Return [x, y] of the center of cell containing provided text 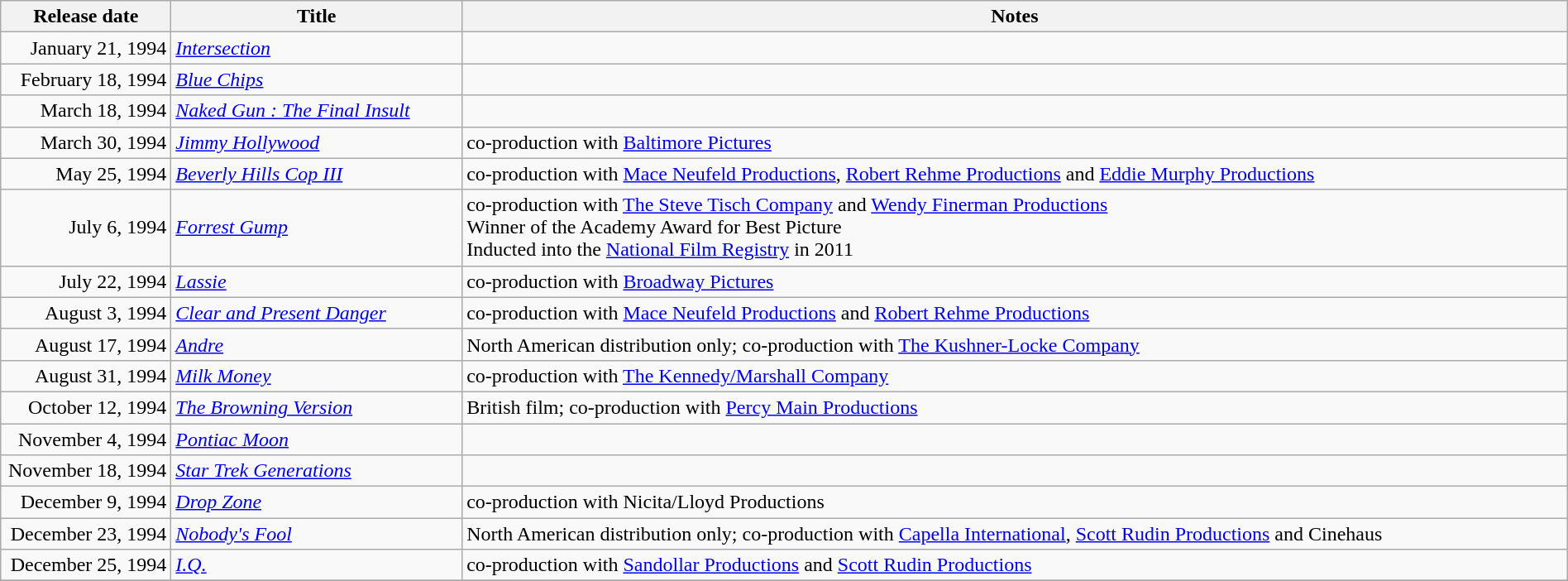
July 6, 1994 [86, 228]
North American distribution only; co-production with Capella International, Scott Rudin Productions and Cinehaus [1016, 534]
co-production with The Kennedy/Marshall Company [1016, 376]
January 21, 1994 [86, 48]
December 23, 1994 [86, 534]
Title [317, 17]
Notes [1016, 17]
co-production with Mace Neufeld Productions and Robert Rehme Productions [1016, 313]
Jimmy Hollywood [317, 142]
October 12, 1994 [86, 407]
Milk Money [317, 376]
Nobody's Fool [317, 534]
The Browning Version [317, 407]
Drop Zone [317, 502]
co-production with Mace Neufeld Productions, Robert Rehme Productions and Eddie Murphy Productions [1016, 174]
Pontiac Moon [317, 439]
November 18, 1994 [86, 471]
Beverly Hills Cop III [317, 174]
March 18, 1994 [86, 111]
Clear and Present Danger [317, 313]
Naked Gun : The Final Insult [317, 111]
North American distribution only; co-production with The Kushner-Locke Company [1016, 344]
co-production with Baltimore Pictures [1016, 142]
May 25, 1994 [86, 174]
November 4, 1994 [86, 439]
co-production with Sandollar Productions and Scott Rudin Productions [1016, 565]
December 9, 1994 [86, 502]
Star Trek Generations [317, 471]
August 3, 1994 [86, 313]
British film; co-production with Percy Main Productions [1016, 407]
Lassie [317, 281]
Intersection [317, 48]
August 17, 1994 [86, 344]
I.Q. [317, 565]
co-production with Broadway Pictures [1016, 281]
Blue Chips [317, 79]
co-production with Nicita/Lloyd Productions [1016, 502]
August 31, 1994 [86, 376]
December 25, 1994 [86, 565]
July 22, 1994 [86, 281]
Andre [317, 344]
March 30, 1994 [86, 142]
February 18, 1994 [86, 79]
Forrest Gump [317, 228]
Release date [86, 17]
